Provide the [X, Y] coordinate of the cell's center where the given text is located.  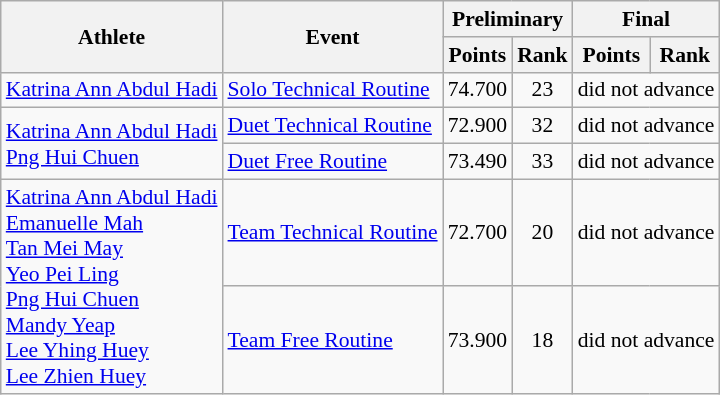
33 [542, 162]
23 [542, 90]
Solo Technical Routine [333, 90]
Duet Free Routine [333, 162]
Team Free Routine [333, 340]
74.700 [478, 90]
32 [542, 126]
Preliminary [508, 19]
Team Technical Routine [333, 232]
18 [542, 340]
Final [646, 19]
Katrina Ann Abdul HadiPng Hui Chuen [112, 144]
72.900 [478, 126]
73.900 [478, 340]
72.700 [478, 232]
Katrina Ann Abdul HadiEmanuelle MahTan Mei MayYeo Pei LingPng Hui ChuenMandy YeapLee Yhing HueyLee Zhien Huey [112, 286]
Athlete [112, 36]
Katrina Ann Abdul Hadi [112, 90]
73.490 [478, 162]
Event [333, 36]
20 [542, 232]
Duet Technical Routine [333, 126]
